Output the (x, y) coordinate of the center of the cell containing the given text.  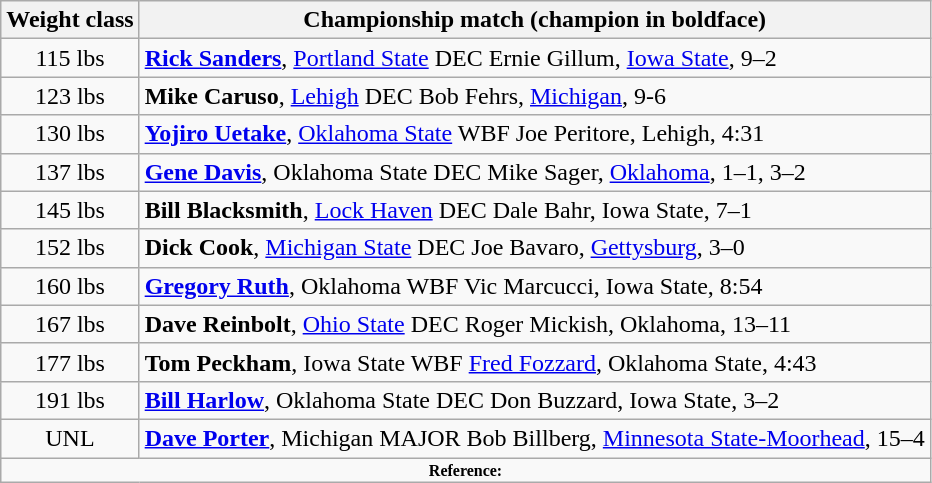
123 lbs (70, 96)
160 lbs (70, 286)
130 lbs (70, 134)
145 lbs (70, 210)
Dave Reinbolt, Ohio State DEC Roger Mickish, Oklahoma, 13–11 (534, 324)
Gene Davis, Oklahoma State DEC Mike Sager, Oklahoma, 1–1, 3–2 (534, 172)
115 lbs (70, 58)
Yojiro Uetake, Oklahoma State WBF Joe Peritore, Lehigh, 4:31 (534, 134)
Rick Sanders, Portland State DEC Ernie Gillum, Iowa State, 9–2 (534, 58)
Reference: (466, 470)
UNL (70, 438)
Bill Blacksmith, Lock Haven DEC Dale Bahr, Iowa State, 7–1 (534, 210)
Bill Harlow, Oklahoma State DEC Don Buzzard, Iowa State, 3–2 (534, 400)
Dave Porter, Michigan MAJOR Bob Billberg, Minnesota State-Moorhead, 15–4 (534, 438)
Weight class (70, 20)
Championship match (champion in boldface) (534, 20)
177 lbs (70, 362)
Tom Peckham, Iowa State WBF Fred Fozzard, Oklahoma State, 4:43 (534, 362)
Mike Caruso, Lehigh DEC Bob Fehrs, Michigan, 9-6 (534, 96)
Dick Cook, Michigan State DEC Joe Bavaro, Gettysburg, 3–0 (534, 248)
152 lbs (70, 248)
191 lbs (70, 400)
Gregory Ruth, Oklahoma WBF Vic Marcucci, Iowa State, 8:54 (534, 286)
137 lbs (70, 172)
167 lbs (70, 324)
